From the cell containing the given text, extract its center point as [X, Y] coordinate. 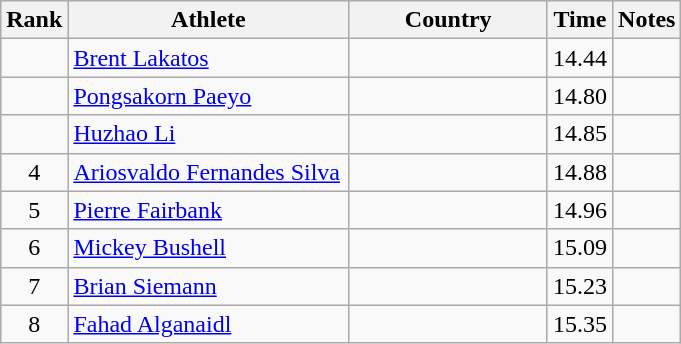
15.09 [580, 248]
Ariosvaldo Fernandes Silva [208, 172]
Mickey Bushell [208, 248]
5 [34, 210]
14.85 [580, 134]
14.96 [580, 210]
15.23 [580, 286]
4 [34, 172]
Pierre Fairbank [208, 210]
Country [448, 20]
Fahad Alganaidl [208, 324]
Athlete [208, 20]
14.80 [580, 96]
15.35 [580, 324]
Rank [34, 20]
Huzhao Li [208, 134]
Notes [647, 20]
Brent Lakatos [208, 58]
8 [34, 324]
7 [34, 286]
Brian Siemann [208, 286]
14.88 [580, 172]
Pongsakorn Paeyo [208, 96]
Time [580, 20]
14.44 [580, 58]
6 [34, 248]
